Capture the cell that displays the provided text and extract its (X, Y) central coordinate. 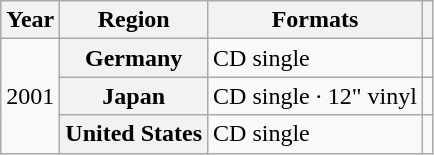
CD single · 12" vinyl (316, 96)
Germany (134, 58)
Region (134, 20)
2001 (30, 96)
Year (30, 20)
Formats (316, 20)
Japan (134, 96)
United States (134, 134)
